Provide the [X, Y] coordinate of the cell's center where the given text is located.  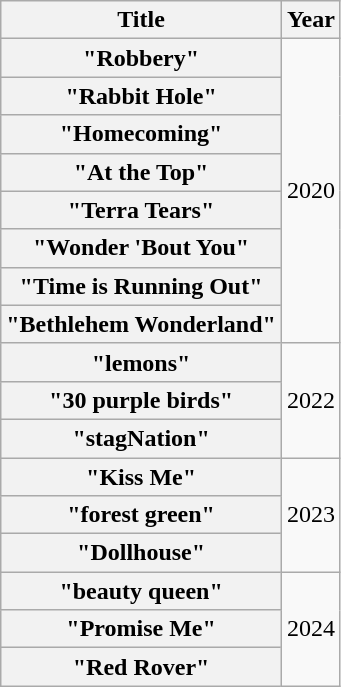
"Wonder 'Bout You" [142, 248]
"lemons" [142, 362]
Year [310, 20]
2020 [310, 191]
"Robbery" [142, 58]
2022 [310, 400]
"Rabbit Hole" [142, 96]
2024 [310, 629]
"forest green" [142, 515]
"Bethlehem Wonderland" [142, 324]
2023 [310, 515]
"Dollhouse" [142, 553]
"stagNation" [142, 438]
"30 purple birds" [142, 400]
"At the Top" [142, 172]
"Terra Tears" [142, 210]
"Red Rover" [142, 667]
"beauty queen" [142, 591]
Title [142, 20]
"Promise Me" [142, 629]
"Time is Running Out" [142, 286]
"Kiss Me" [142, 477]
"Homecoming" [142, 134]
